Determine the (x, y) coordinate at the center of the cell enclosing the given text.  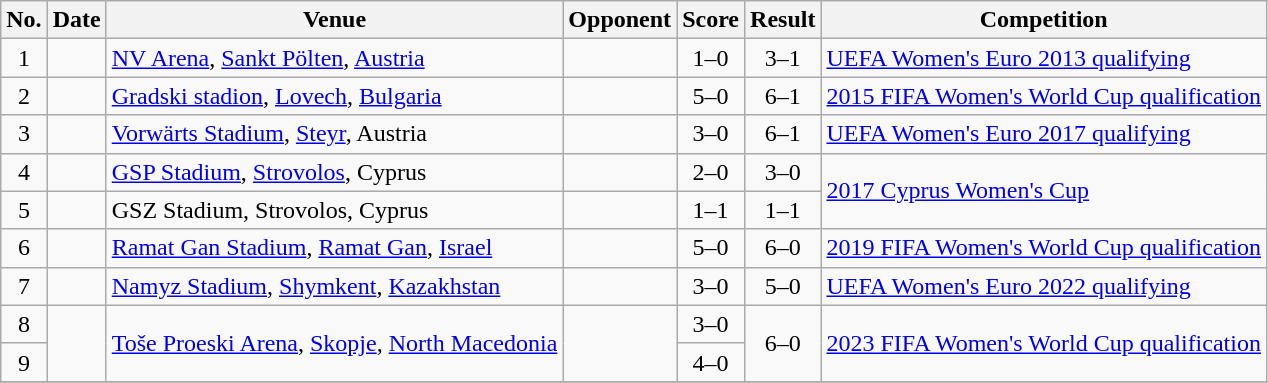
8 (24, 324)
UEFA Women's Euro 2022 qualifying (1044, 286)
5 (24, 210)
2–0 (711, 172)
6 (24, 248)
3 (24, 134)
GSP Stadium, Strovolos, Cyprus (334, 172)
1 (24, 58)
Opponent (620, 20)
Venue (334, 20)
GSZ Stadium, Strovolos, Cyprus (334, 210)
Ramat Gan Stadium, Ramat Gan, Israel (334, 248)
Competition (1044, 20)
UEFA Women's Euro 2013 qualifying (1044, 58)
4 (24, 172)
1–0 (711, 58)
9 (24, 362)
2015 FIFA Women's World Cup qualification (1044, 96)
7 (24, 286)
Gradski stadion, Lovech, Bulgaria (334, 96)
4–0 (711, 362)
3–1 (783, 58)
2017 Cyprus Women's Cup (1044, 191)
2 (24, 96)
Vorwärts Stadium, Steyr, Austria (334, 134)
Score (711, 20)
2023 FIFA Women's World Cup qualification (1044, 343)
UEFA Women's Euro 2017 qualifying (1044, 134)
Date (76, 20)
NV Arena, Sankt Pölten, Austria (334, 58)
No. (24, 20)
Namyz Stadium, Shymkent, Kazakhstan (334, 286)
Toše Proeski Arena, Skopje, North Macedonia (334, 343)
2019 FIFA Women's World Cup qualification (1044, 248)
Result (783, 20)
